Provide the (X, Y) coordinate of the cell's center where the given text is located.  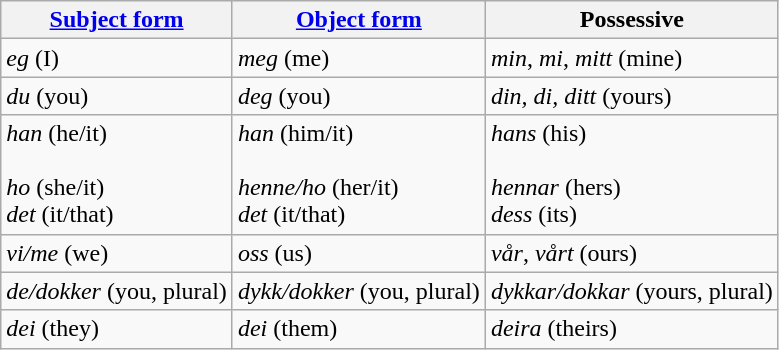
meg (me) (358, 58)
deira (theirs) (632, 329)
Possessive (632, 20)
din, di, ditt (yours) (632, 96)
min, mi, mitt (mine) (632, 58)
Subject form (117, 20)
han (him/it)henne/ho (her/it) det (it/that) (358, 174)
dei (them) (358, 329)
Object form (358, 20)
vår, vårt (ours) (632, 253)
hans (his)hennar (hers) dess (its) (632, 174)
deg (you) (358, 96)
oss (us) (358, 253)
dykkar/dokkar (yours, plural) (632, 291)
vi/me (we) (117, 253)
eg (I) (117, 58)
de/dokker (you, plural) (117, 291)
han (he/it)ho (she/it) det (it/that) (117, 174)
dei (they) (117, 329)
du (you) (117, 96)
dykk/dokker (you, plural) (358, 291)
